Return [x, y] of the center of cell containing provided text 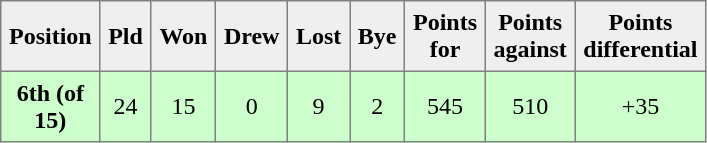
0 [252, 106]
2 [378, 106]
24 [126, 106]
+35 [640, 106]
6th (of 15) [50, 106]
545 [446, 106]
9 [319, 106]
Drew [252, 36]
Points differential [640, 36]
15 [184, 106]
Pld [126, 36]
Position [50, 36]
Points for [446, 36]
Bye [378, 36]
Lost [319, 36]
Points against [530, 36]
510 [530, 106]
Won [184, 36]
